Determine the (X, Y) coordinate at the center of the cell enclosing the given text.  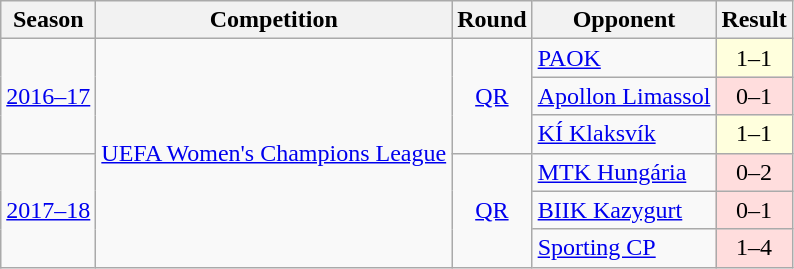
2016–17 (48, 96)
PAOK (624, 58)
0–2 (754, 172)
Sporting CP (624, 248)
UEFA Women's Champions League (274, 153)
BIIK Kazygurt (624, 210)
Apollon Limassol (624, 96)
2017–18 (48, 210)
Competition (274, 20)
KÍ Klaksvík (624, 134)
Season (48, 20)
Result (754, 20)
Opponent (624, 20)
MTK Hungária (624, 172)
Round (492, 20)
1–4 (754, 248)
